Output the [X, Y] coordinate of the center of the cell containing the given text.  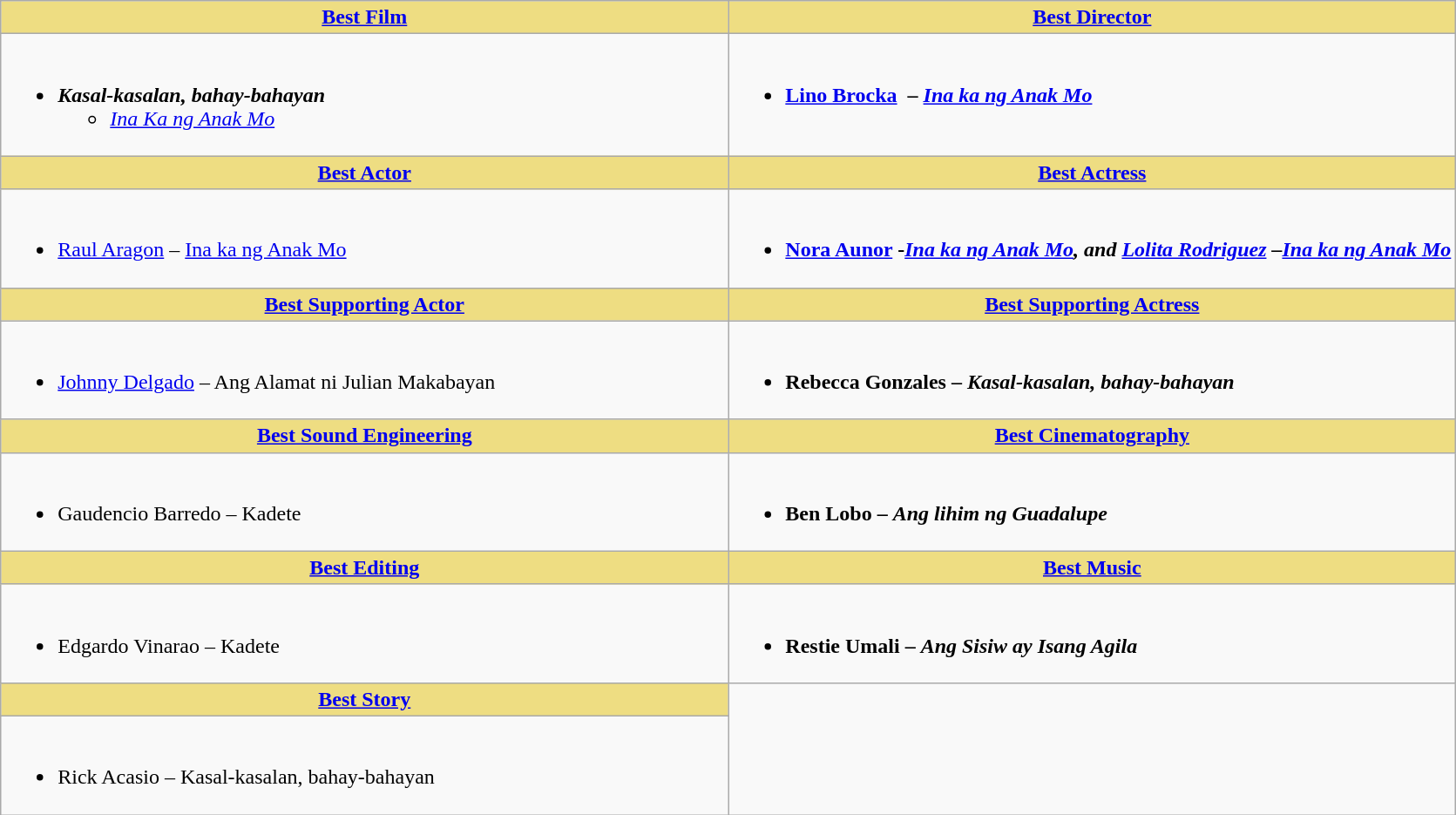
Rick Acasio – Kasal-kasalan, bahay-bahayan [364, 765]
Edgardo Vinarao – Kadete [364, 633]
Lino Brocka – Ina ka ng Anak Mo [1093, 95]
Rebecca Gonzales – Kasal-kasalan, bahay-bahayan [1093, 370]
Best Film [364, 17]
Best Sound Engineering [364, 436]
Best Director [1093, 17]
Best Cinematography [1093, 436]
Kasal-kasalan, bahay-bahayanIna Ka ng Anak Mo [364, 95]
Best Actor [364, 173]
Nora Aunor -Ina ka ng Anak Mo, and Lolita Rodriguez –Ina ka ng Anak Mo [1093, 239]
Gaudencio Barredo – Kadete [364, 502]
Johnny Delgado – Ang Alamat ni Julian Makabayan [364, 370]
Best Supporting Actress [1093, 304]
Best Music [1093, 567]
Best Actress [1093, 173]
Best Supporting Actor [364, 304]
Ben Lobo – Ang lihim ng Guadalupe [1093, 502]
Restie Umali – Ang Sisiw ay Isang Agila [1093, 633]
Raul Aragon – Ina ka ng Anak Mo [364, 239]
Best Editing [364, 567]
Best Story [364, 699]
